Pinpoint the cell where the given text exists, returning its (x, y) midpoint coordinate. 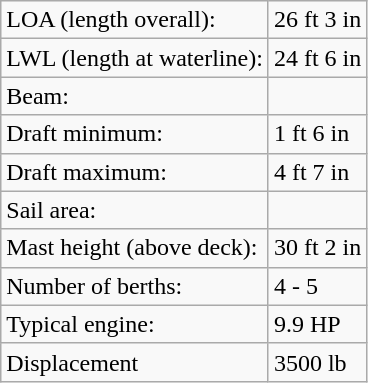
9.9 HP (317, 324)
1 ft 6 in (317, 134)
4 ft 7 in (317, 172)
Number of berths: (135, 286)
4 - 5 (317, 286)
3500 lb (317, 362)
Draft minimum: (135, 134)
24 ft 6 in (317, 58)
26 ft 3 in (317, 20)
30 ft 2 in (317, 248)
LOA (length overall): (135, 20)
Beam: (135, 96)
LWL (length at waterline): (135, 58)
Mast height (above deck): (135, 248)
Draft maximum: (135, 172)
Sail area: (135, 210)
Displacement (135, 362)
Typical engine: (135, 324)
